For the text-containing cell, return its midpoint in (X, Y) coordinate format. 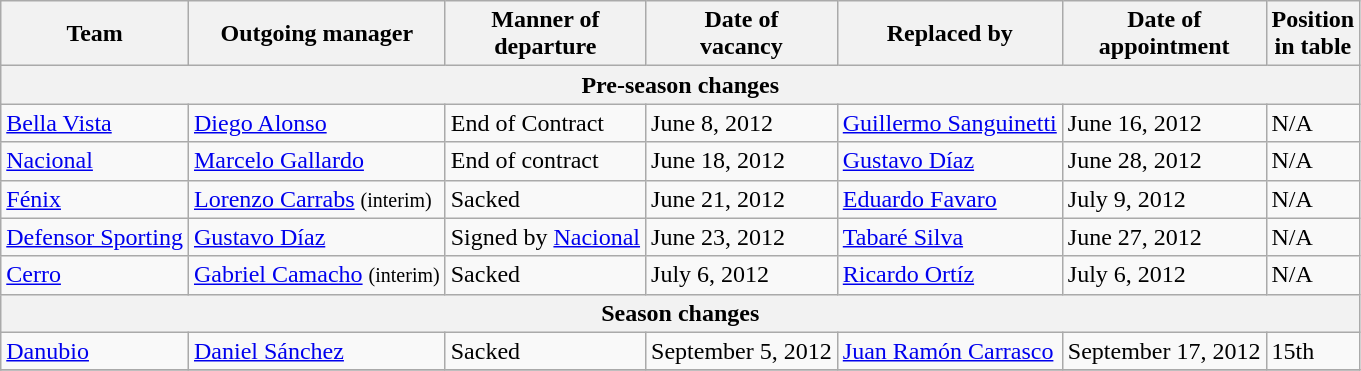
Season changes (680, 313)
June 23, 2012 (742, 237)
September 17, 2012 (1164, 351)
Signed by Nacional (545, 237)
September 5, 2012 (742, 351)
June 16, 2012 (1164, 123)
Gabriel Camacho (interim) (316, 275)
Date ofvacancy (742, 34)
Danubio (95, 351)
Team (95, 34)
Date ofappointment (1164, 34)
15th (1313, 351)
Guillermo Sanguinetti (950, 123)
Fénix (95, 199)
Outgoing manager (316, 34)
June 18, 2012 (742, 161)
June 27, 2012 (1164, 237)
Bella Vista (95, 123)
Nacional (95, 161)
End of Contract (545, 123)
Cerro (95, 275)
June 8, 2012 (742, 123)
Daniel Sánchez (316, 351)
Lorenzo Carrabs (interim) (316, 199)
Defensor Sporting (95, 237)
July 9, 2012 (1164, 199)
End of contract (545, 161)
Manner ofdeparture (545, 34)
Pre-season changes (680, 85)
Positionin table (1313, 34)
June 21, 2012 (742, 199)
Tabaré Silva (950, 237)
June 28, 2012 (1164, 161)
Juan Ramón Carrasco (950, 351)
Diego Alonso (316, 123)
Replaced by (950, 34)
Marcelo Gallardo (316, 161)
Ricardo Ortíz (950, 275)
Eduardo Favaro (950, 199)
